Scan for the cell matching the given text and deliver its [x, y] coordinate at center. 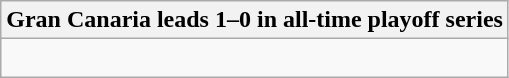
Gran Canaria leads 1–0 in all-time playoff series [255, 20]
